Output the (x, y) coordinate of the center of the cell containing the given text.  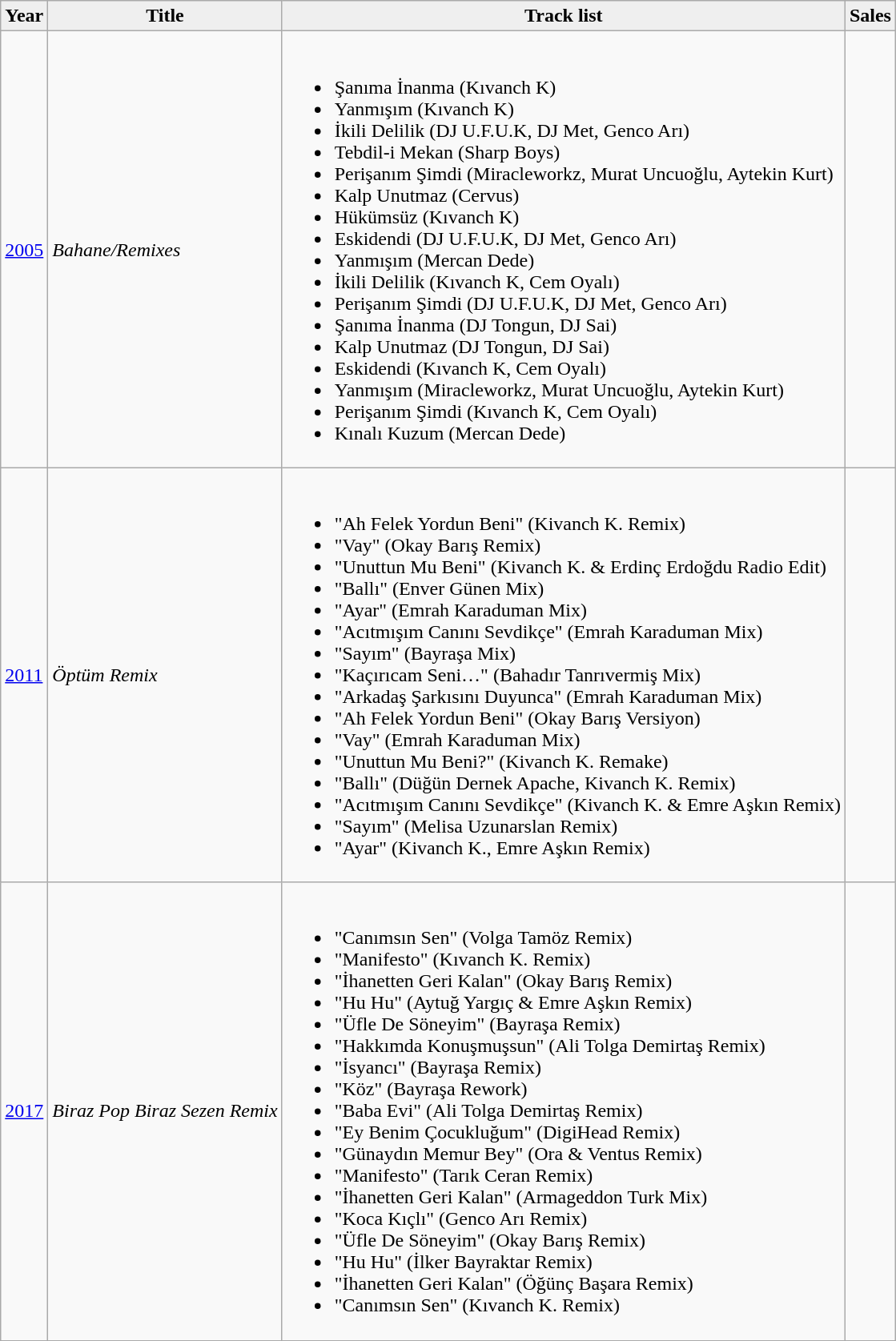
Biraz Pop Biraz Sezen Remix (165, 1111)
2017 (24, 1111)
Track list (564, 16)
Öptüm Remix (165, 675)
2005 (24, 250)
Bahane/Remixes (165, 250)
Title (165, 16)
Sales (870, 16)
Year (24, 16)
2011 (24, 675)
